Return the [x, y] coordinate for the center point of the cell that contains the specified text.  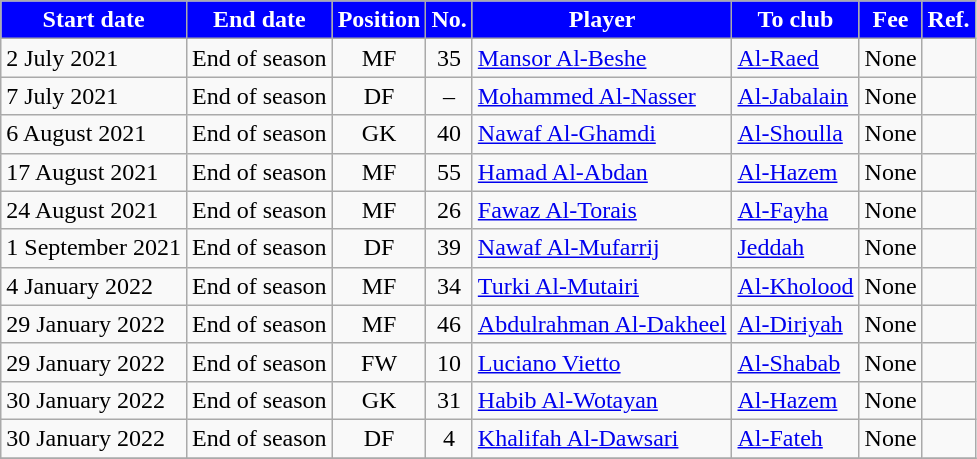
Al-Fateh [796, 438]
Al-Shabab [796, 362]
Ref. [948, 20]
No. [449, 20]
24 August 2021 [94, 210]
10 [449, 362]
Al-Diriyah [796, 324]
17 August 2021 [94, 172]
Al-Kholood [796, 286]
Al-Shoulla [796, 134]
To club [796, 20]
35 [449, 58]
Player [602, 20]
Habib Al-Wotayan [602, 400]
39 [449, 248]
1 September 2021 [94, 248]
34 [449, 286]
7 July 2021 [94, 96]
Nawaf Al-Mufarrij [602, 248]
4 January 2022 [94, 286]
Al-Jabalain [796, 96]
Hamad Al-Abdan [602, 172]
Fawaz Al-Torais [602, 210]
Nawaf Al-Ghamdi [602, 134]
Luciano Vietto [602, 362]
– [449, 96]
Mansor Al-Beshe [602, 58]
26 [449, 210]
40 [449, 134]
Fee [890, 20]
Al-Fayha [796, 210]
Position [379, 20]
2 July 2021 [94, 58]
6 August 2021 [94, 134]
End date [259, 20]
Abdulrahman Al-Dakheel [602, 324]
31 [449, 400]
FW [379, 362]
Khalifah Al-Dawsari [602, 438]
Mohammed Al-Nasser [602, 96]
Al-Raed [796, 58]
Start date [94, 20]
55 [449, 172]
4 [449, 438]
Jeddah [796, 248]
Turki Al-Mutairi [602, 286]
46 [449, 324]
